Provide the (X, Y) coordinate of the cell's center where the given text is located.  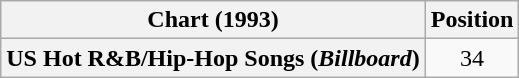
Position (472, 20)
Chart (1993) (213, 20)
34 (472, 58)
US Hot R&B/Hip-Hop Songs (Billboard) (213, 58)
